For the text-containing cell, return its midpoint in (x, y) coordinate format. 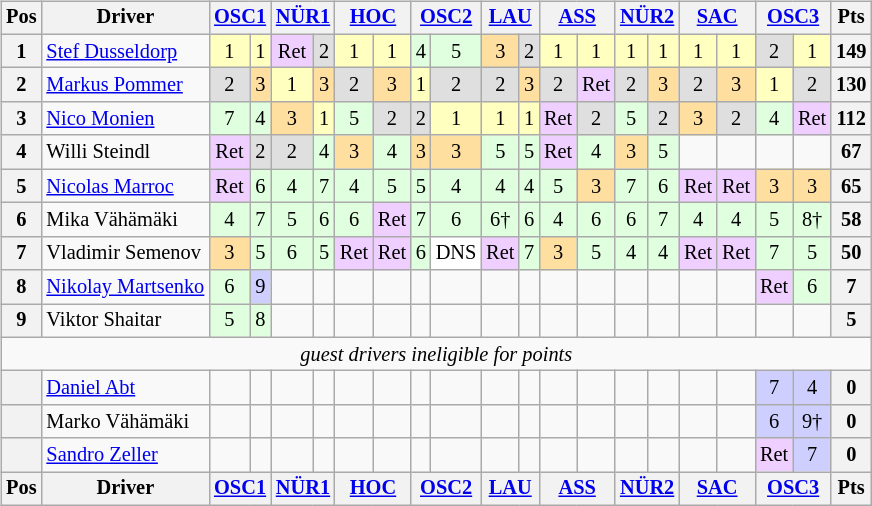
Marko Vähämäki (125, 422)
Stef Dusseldorp (125, 51)
130 (851, 85)
Nikolay Martsenko (125, 287)
guest drivers ineligible for points (436, 354)
Sandro Zeller (125, 455)
Mika Vähämäki (125, 220)
6† (500, 220)
8† (812, 220)
Nicolas Marroc (125, 186)
Nico Monien (125, 119)
Willi Steindl (125, 152)
58 (851, 220)
Viktor Shaitar (125, 321)
50 (851, 253)
112 (851, 119)
65 (851, 186)
Daniel Abt (125, 388)
Vladimir Semenov (125, 253)
149 (851, 51)
Markus Pommer (125, 85)
67 (851, 152)
9† (812, 422)
DNS (456, 253)
